Return the (X, Y) coordinate for the center point of the cell that contains the specified text.  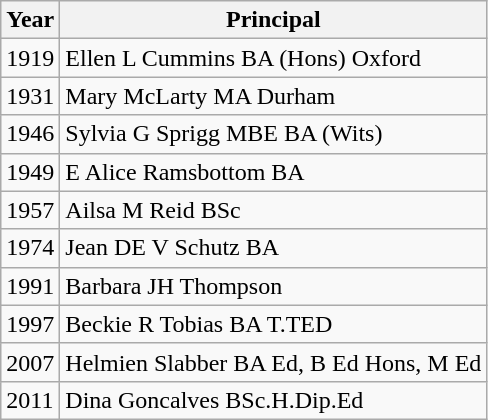
Ellen L Cummins BA (Hons) Oxford (274, 58)
Dina Goncalves BSc.H.Dip.Ed (274, 400)
1974 (30, 248)
Jean DE V Schutz BA (274, 248)
Barbara JH Thompson (274, 286)
Beckie R Tobias BA T.TED (274, 324)
Ailsa M Reid BSc (274, 210)
2007 (30, 362)
Sylvia G Sprigg MBE BA (Wits) (274, 134)
Principal (274, 20)
1919 (30, 58)
Mary McLarty MA Durham (274, 96)
1946 (30, 134)
2011 (30, 400)
1957 (30, 210)
Helmien Slabber BA Ed, B Ed Hons, M Ed (274, 362)
1949 (30, 172)
1997 (30, 324)
1931 (30, 96)
1991 (30, 286)
E Alice Ramsbottom BA (274, 172)
Year (30, 20)
